Pinpoint the cell where the given text exists, returning its (X, Y) midpoint coordinate. 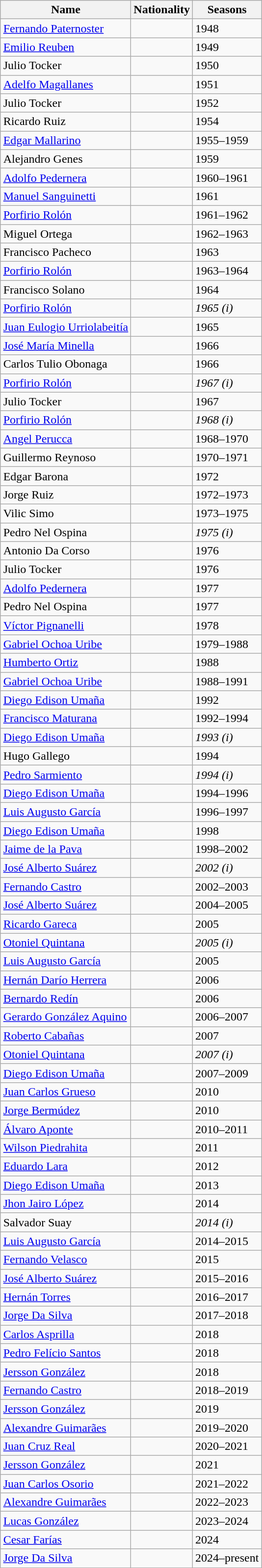
1988 (227, 663)
2021–2022 (227, 1484)
Eduardo Lara (66, 1167)
Jaime de la Pava (66, 849)
1978 (227, 625)
Guillermo Reynoso (66, 457)
1948 (227, 28)
Antonio Da Corso (66, 551)
1972–1973 (227, 495)
1964 (227, 290)
2006–2007 (227, 1017)
Humberto Ortiz (66, 663)
Edgar Barona (66, 476)
1967 (227, 401)
1998–2002 (227, 849)
1973–1975 (227, 513)
2005 (i) (227, 943)
Carlos Tulio Obonaga (66, 364)
1961–1962 (227, 215)
Pedro Felício Santos (66, 1353)
Jorge Ruiz (66, 495)
Emilio Reuben (66, 47)
2014 (i) (227, 1222)
Name (66, 10)
1996–1997 (227, 812)
Jorge Bermúdez (66, 1110)
Angel Perucca (66, 439)
Juan Eulogio Urriolabeitía (66, 327)
1998 (227, 831)
1993 (i) (227, 737)
1968 (i) (227, 420)
2015 (227, 1260)
Juan Carlos Osorio (66, 1484)
2021 (227, 1465)
2020–2021 (227, 1446)
Carlos Asprilla (66, 1334)
1965 (227, 327)
2012 (227, 1167)
Roberto Cabañas (66, 1036)
Francisco Solano (66, 290)
1988–1991 (227, 681)
Alejandro Genes (66, 159)
Hugo Gallego (66, 756)
2023–2024 (227, 1521)
Gerardo González Aquino (66, 1017)
1992–1994 (227, 719)
2018–2019 (227, 1390)
Francisco Maturana (66, 719)
Miguel Ortega (66, 234)
1960–1961 (227, 177)
1961 (227, 196)
Juan Cruz Real (66, 1446)
2010–2011 (227, 1129)
1963 (227, 252)
Bernardo Redín (66, 998)
2024 (227, 1540)
Salvador Suay (66, 1222)
Edgar Mallarino (66, 140)
Francisco Pacheco (66, 252)
1994–1996 (227, 793)
1950 (227, 66)
1967 (i) (227, 383)
1994 (i) (227, 774)
1975 (i) (227, 532)
Hernán Darío Herrera (66, 980)
1972 (227, 476)
Jhon Jairo López (66, 1204)
1954 (227, 122)
Nationality (162, 10)
2019–2020 (227, 1428)
1959 (227, 159)
2007 (227, 1036)
José María Minella (66, 346)
1992 (227, 700)
Juan Carlos Grueso (66, 1092)
1968–1970 (227, 439)
Cesar Farías (66, 1540)
Fernando Paternoster (66, 28)
1965 (i) (227, 308)
2013 (227, 1185)
1949 (227, 47)
2014 (227, 1204)
Fernando Velasco (66, 1260)
1994 (227, 756)
2007 (i) (227, 1054)
2004–2005 (227, 905)
2024–present (227, 1558)
2019 (227, 1409)
Wilson Piedrahita (66, 1148)
2017–2018 (227, 1316)
2011 (227, 1148)
Manuel Sanguinetti (66, 196)
2014–2015 (227, 1241)
Álvaro Aponte (66, 1129)
Ricardo Ruiz (66, 122)
1955–1959 (227, 140)
1952 (227, 103)
1979–1988 (227, 644)
2002–2003 (227, 887)
Víctor Pignanelli (66, 625)
1963–1964 (227, 271)
2016–2017 (227, 1297)
Adelfo Magallanes (66, 84)
1970–1971 (227, 457)
2015–2016 (227, 1278)
2007–2009 (227, 1073)
Ricardo Gareca (66, 924)
Pedro Sarmiento (66, 774)
Vilic Simo (66, 513)
Hernán Torres (66, 1297)
1951 (227, 84)
Seasons (227, 10)
1962–1963 (227, 234)
2002 (i) (227, 868)
Lucas González (66, 1521)
2022–2023 (227, 1502)
